Detect which cell encompasses the target text, then output its (x, y) center coordinate. 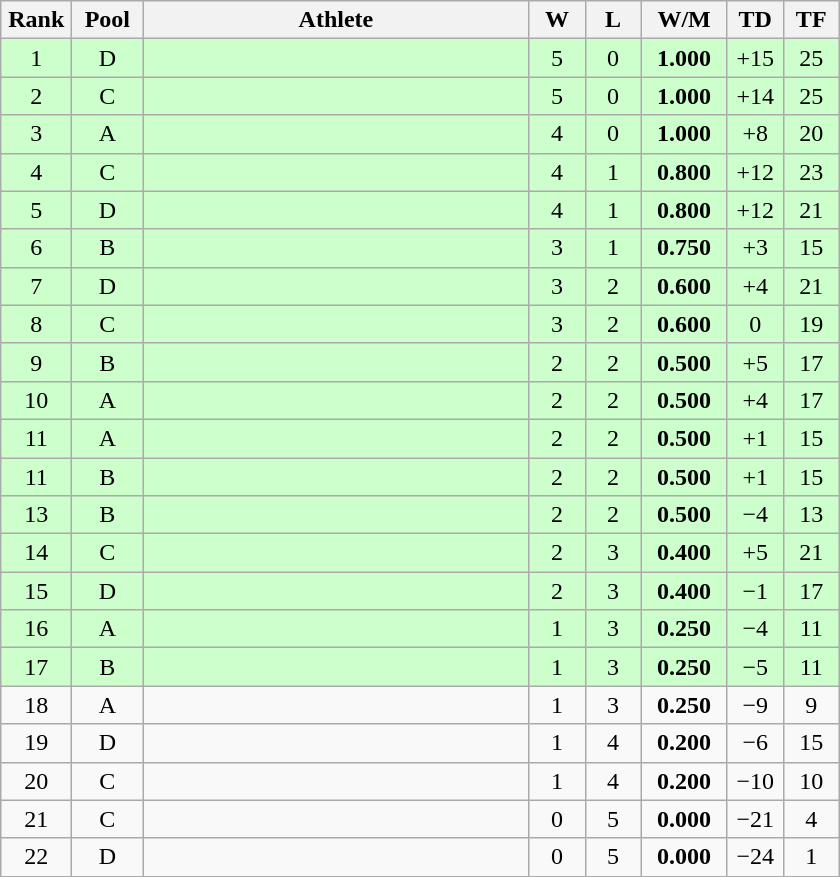
TD (755, 20)
Athlete (336, 20)
Rank (36, 20)
−6 (755, 743)
W (557, 20)
6 (36, 248)
−21 (755, 819)
TF (811, 20)
+15 (755, 58)
Pool (108, 20)
22 (36, 857)
0.750 (684, 248)
W/M (684, 20)
+8 (755, 134)
16 (36, 629)
14 (36, 553)
7 (36, 286)
−5 (755, 667)
−1 (755, 591)
8 (36, 324)
−10 (755, 781)
+3 (755, 248)
−24 (755, 857)
18 (36, 705)
23 (811, 172)
+14 (755, 96)
L (613, 20)
−9 (755, 705)
